Determine the (x, y) coordinate at the center of the cell enclosing the given text.  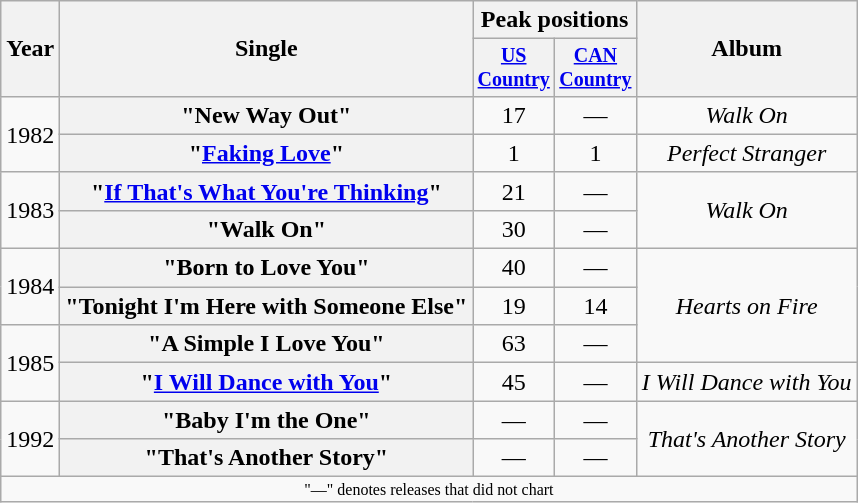
Peak positions (554, 20)
Perfect Stranger (746, 153)
"Walk On" (266, 229)
"Baby I'm the One" (266, 420)
1984 (30, 287)
"If That's What You're Thinking" (266, 191)
"A Simple I Love You" (266, 344)
1992 (30, 439)
1983 (30, 210)
Hearts on Fire (746, 306)
63 (514, 344)
That's Another Story (746, 439)
"Tonight I'm Here with Someone Else" (266, 306)
US Country (514, 68)
14 (596, 306)
19 (514, 306)
"—" denotes releases that did not chart (429, 489)
1982 (30, 134)
"I Will Dance with You" (266, 382)
"New Way Out" (266, 115)
"Born to Love You" (266, 268)
45 (514, 382)
1985 (30, 363)
"That's Another Story" (266, 458)
Single (266, 49)
40 (514, 268)
I Will Dance with You (746, 382)
CAN Country (596, 68)
Year (30, 49)
17 (514, 115)
21 (514, 191)
"Faking Love" (266, 153)
Album (746, 49)
30 (514, 229)
